Capture the cell that displays the provided text and extract its [x, y] central coordinate. 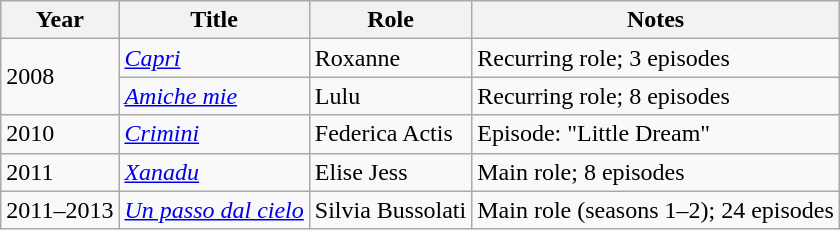
2011–2013 [60, 210]
Lulu [390, 96]
Capri [214, 58]
Federica Actis [390, 134]
2008 [60, 77]
Notes [656, 20]
Roxanne [390, 58]
Main role; 8 episodes [656, 172]
Amiche mie [214, 96]
Xanadu [214, 172]
2011 [60, 172]
Title [214, 20]
Elise Jess [390, 172]
Recurring role; 8 episodes [656, 96]
Un passo dal cielo [214, 210]
Recurring role; 3 episodes [656, 58]
2010 [60, 134]
Episode: "Little Dream" [656, 134]
Silvia Bussolati [390, 210]
Crimini [214, 134]
Main role (seasons 1–2); 24 episodes [656, 210]
Role [390, 20]
Year [60, 20]
